Determine the (X, Y) coordinate at the center of the cell enclosing the given text.  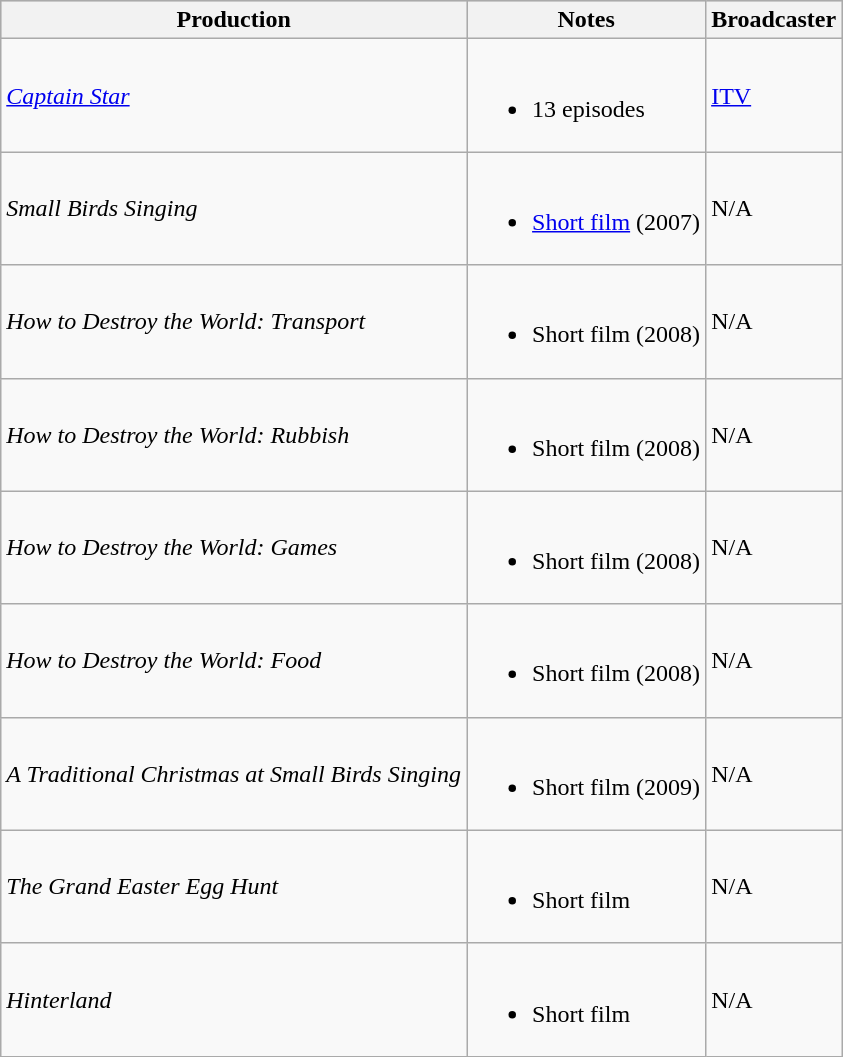
Hinterland (234, 1000)
Captain Star (234, 96)
Production (234, 20)
A Traditional Christmas at Small Birds Singing (234, 774)
Notes (586, 20)
How to Destroy the World: Games (234, 548)
How to Destroy the World: Rubbish (234, 434)
The Grand Easter Egg Hunt (234, 886)
Short film (2007) (586, 208)
Small Birds Singing (234, 208)
Short film (2009) (586, 774)
How to Destroy the World: Food (234, 660)
ITV (774, 96)
13 episodes (586, 96)
Broadcaster (774, 20)
How to Destroy the World: Transport (234, 322)
